Output the [X, Y] coordinate of the center of the cell containing the given text.  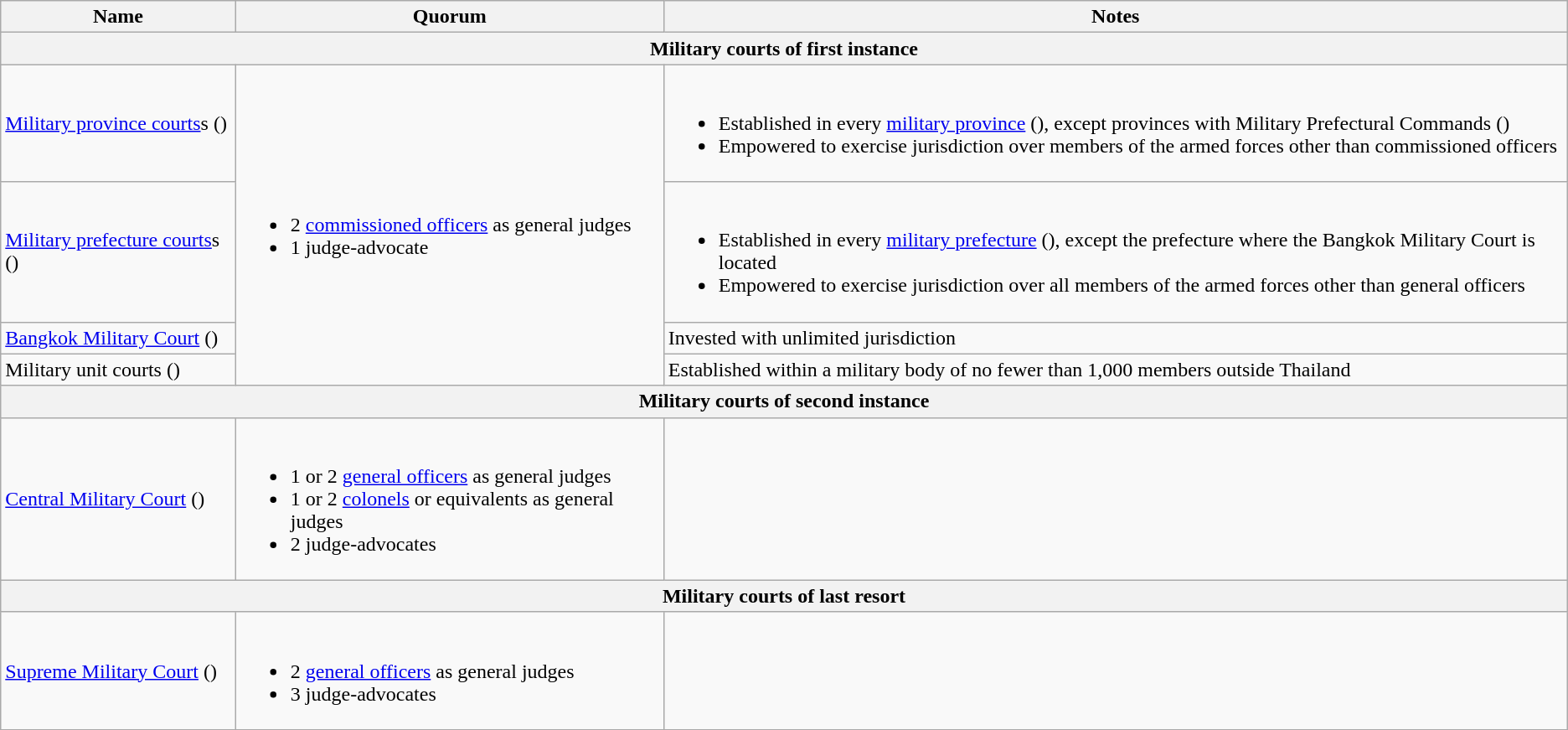
Bangkok Military Court () [119, 338]
Invested with unlimited jurisdiction [1116, 338]
2 commissioned officers as general judges1 judge-advocate [449, 225]
Military province courtss () [119, 123]
Central Military Court () [119, 499]
Name [119, 17]
1 or 2 general officers as general judges1 or 2 colonels or equivalents as general judges2 judge-advocates [449, 499]
Notes [1116, 17]
Military courts of first instance [784, 49]
Quorum [449, 17]
Supreme Military Court () [119, 670]
Military unit courts () [119, 370]
Established within a military body of no fewer than 1,000 members outside Thailand [1116, 370]
2 general officers as general judges3 judge-advocates [449, 670]
Military prefecture courtss () [119, 251]
Military courts of last resort [784, 596]
Military courts of second instance [784, 401]
